Identify which cell holds the provided text, then report its (X, Y) central coordinate. 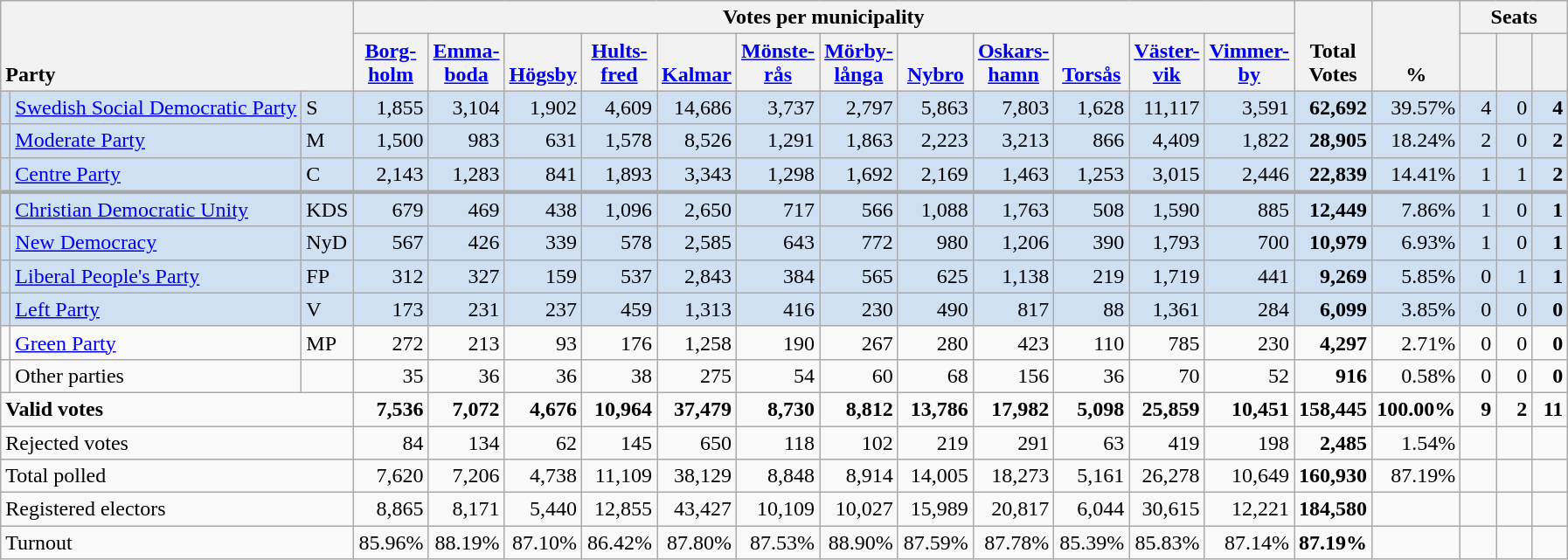
Turnout (177, 543)
87.59% (935, 543)
419 (1167, 443)
Vimmer- by (1250, 63)
26,278 (1167, 476)
Swedish Social Democratic Party (156, 107)
MP (327, 342)
New Democracy (156, 243)
1,253 (1092, 175)
12,855 (619, 509)
84 (391, 443)
1,855 (391, 107)
1,500 (391, 141)
9 (1479, 409)
184,580 (1334, 509)
7,803 (1013, 107)
S (327, 107)
102 (859, 443)
Nybro (935, 63)
11,117 (1167, 107)
8,848 (778, 476)
156 (1013, 376)
7,620 (391, 476)
Rejected votes (177, 443)
3,015 (1167, 175)
86.42% (619, 543)
8,171 (467, 509)
60 (859, 376)
43,427 (697, 509)
1,206 (1013, 243)
14.41% (1416, 175)
159 (543, 276)
426 (467, 243)
1,763 (1013, 210)
566 (859, 210)
25,859 (1167, 409)
11 (1551, 409)
Green Party (156, 342)
5,098 (1092, 409)
7,072 (467, 409)
565 (859, 276)
Christian Democratic Unity (156, 210)
284 (1250, 309)
0.58% (1416, 376)
14,686 (697, 107)
1,096 (619, 210)
2,585 (697, 243)
18.24% (1416, 141)
Väster- vik (1167, 63)
441 (1250, 276)
717 (778, 210)
785 (1167, 342)
63 (1092, 443)
1.54% (1416, 443)
5.85% (1416, 276)
93 (543, 342)
213 (467, 342)
11,109 (619, 476)
983 (467, 141)
Borg- holm (391, 63)
2,223 (935, 141)
% (1416, 45)
Left Party (156, 309)
866 (1092, 141)
62,692 (1334, 107)
339 (543, 243)
1,590 (1167, 210)
C (327, 175)
275 (697, 376)
4,676 (543, 409)
87.80% (697, 543)
158,445 (1334, 409)
8,526 (697, 141)
1,463 (1013, 175)
Moderate Party (156, 141)
Votes per municipality (823, 17)
176 (619, 342)
10,649 (1250, 476)
3.85% (1416, 309)
1,793 (1167, 243)
KDS (327, 210)
10,979 (1334, 243)
1,298 (778, 175)
18,273 (1013, 476)
Liberal People's Party (156, 276)
423 (1013, 342)
Valid votes (177, 409)
39.57% (1416, 107)
38,129 (697, 476)
35 (391, 376)
4,609 (619, 107)
30,615 (1167, 509)
1,863 (859, 141)
87.10% (543, 543)
NyD (327, 243)
85.83% (1167, 543)
1,902 (543, 107)
1,291 (778, 141)
6,044 (1092, 509)
841 (543, 175)
87.53% (778, 543)
384 (778, 276)
10,451 (1250, 409)
62 (543, 443)
817 (1013, 309)
88.19% (467, 543)
438 (543, 210)
2,169 (935, 175)
700 (1250, 243)
54 (778, 376)
10,109 (778, 509)
1,692 (859, 175)
88 (1092, 309)
980 (935, 243)
V (327, 309)
2,485 (1334, 443)
68 (935, 376)
2,446 (1250, 175)
10,964 (619, 409)
Kalmar (697, 63)
28,905 (1334, 141)
22,839 (1334, 175)
145 (619, 443)
2,650 (697, 210)
916 (1334, 376)
87.14% (1250, 543)
85.96% (391, 543)
8,730 (778, 409)
2,797 (859, 107)
231 (467, 309)
70 (1167, 376)
Centre Party (156, 175)
88.90% (859, 543)
Torsås (1092, 63)
237 (543, 309)
M (327, 141)
38 (619, 376)
4,297 (1334, 342)
15,989 (935, 509)
8,812 (859, 409)
85.39% (1092, 543)
Högsby (543, 63)
537 (619, 276)
267 (859, 342)
312 (391, 276)
160,930 (1334, 476)
6,099 (1334, 309)
508 (1092, 210)
1,719 (1167, 276)
1,258 (697, 342)
272 (391, 342)
10,027 (859, 509)
Emma- boda (467, 63)
14,005 (935, 476)
Hults- fred (619, 63)
3,737 (778, 107)
8,865 (391, 509)
7,536 (391, 409)
Mörby- långa (859, 63)
FP (327, 276)
1,313 (697, 309)
280 (935, 342)
4,409 (1167, 141)
1,822 (1250, 141)
Total polled (177, 476)
198 (1250, 443)
5,440 (543, 509)
1,088 (935, 210)
173 (391, 309)
885 (1250, 210)
650 (697, 443)
7,206 (467, 476)
134 (467, 443)
291 (1013, 443)
3,213 (1013, 141)
5,863 (935, 107)
Total Votes (1334, 45)
9,269 (1334, 276)
2,143 (391, 175)
118 (778, 443)
Other parties (156, 376)
Mönste- rås (778, 63)
110 (1092, 342)
469 (467, 210)
2,843 (697, 276)
1,361 (1167, 309)
3,343 (697, 175)
Oskars- hamn (1013, 63)
37,479 (697, 409)
2.71% (1416, 342)
1,893 (619, 175)
643 (778, 243)
1,138 (1013, 276)
490 (935, 309)
3,104 (467, 107)
8,914 (859, 476)
578 (619, 243)
1,628 (1092, 107)
3,591 (1250, 107)
679 (391, 210)
52 (1250, 376)
190 (778, 342)
12,449 (1334, 210)
Party (177, 45)
631 (543, 141)
87.78% (1013, 543)
5,161 (1092, 476)
327 (467, 276)
4,738 (543, 476)
416 (778, 309)
17,982 (1013, 409)
1,283 (467, 175)
625 (935, 276)
459 (619, 309)
1,578 (619, 141)
6.93% (1416, 243)
7.86% (1416, 210)
100.00% (1416, 409)
12,221 (1250, 509)
20,817 (1013, 509)
390 (1092, 243)
13,786 (935, 409)
Seats (1514, 17)
772 (859, 243)
567 (391, 243)
Registered electors (177, 509)
